Find where the given text appears and provide that cell's center as [X, Y] coordinate. 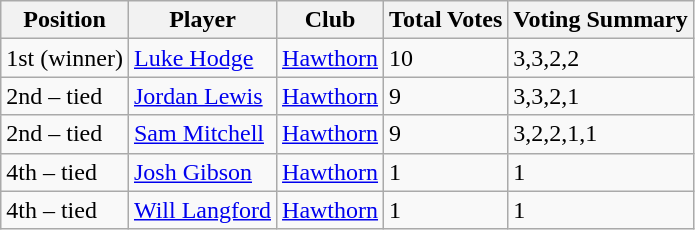
Luke Hodge [202, 58]
3,2,2,1,1 [601, 134]
Josh Gibson [202, 172]
Will Langford [202, 210]
Club [330, 20]
10 [446, 58]
3,3,2,1 [601, 96]
Jordan Lewis [202, 96]
Player [202, 20]
1st (winner) [65, 58]
Voting Summary [601, 20]
Position [65, 20]
3,3,2,2 [601, 58]
Sam Mitchell [202, 134]
Total Votes [446, 20]
